Identify which cell holds the provided text, then report its [X, Y] central coordinate. 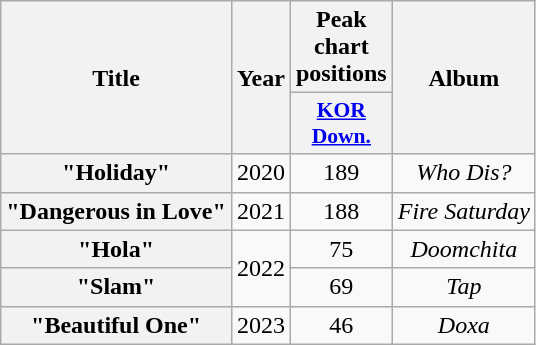
"Hola" [116, 249]
Doomchita [464, 249]
KORDown. [341, 124]
2021 [260, 211]
"Dangerous in Love" [116, 211]
188 [341, 211]
46 [341, 325]
Doxa [464, 325]
Who Dis? [464, 173]
2022 [260, 268]
"Slam" [116, 287]
"Beautiful One" [116, 325]
Title [116, 78]
Peak chart positions [341, 47]
2020 [260, 173]
Album [464, 78]
189 [341, 173]
Tap [464, 287]
Fire Saturday [464, 211]
"Holiday" [116, 173]
69 [341, 287]
75 [341, 249]
2023 [260, 325]
Year [260, 78]
